Determine the (X, Y) coordinate at the center of the cell enclosing the given text.  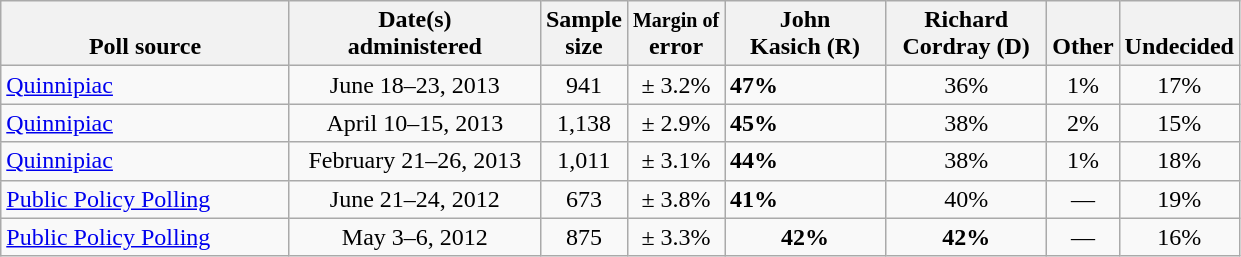
1,011 (584, 161)
RichardCordray (D) (966, 34)
36% (966, 85)
Samplesize (584, 34)
2% (1083, 123)
April 10–15, 2013 (414, 123)
941 (584, 85)
18% (1179, 161)
June 21–24, 2012 (414, 199)
Poll source (146, 34)
Undecided (1179, 34)
May 3–6, 2012 (414, 237)
17% (1179, 85)
47% (806, 85)
875 (584, 237)
± 3.8% (676, 199)
44% (806, 161)
40% (966, 199)
± 3.2% (676, 85)
16% (1179, 237)
± 3.1% (676, 161)
15% (1179, 123)
Date(s)administered (414, 34)
Margin oferror (676, 34)
45% (806, 123)
19% (1179, 199)
JohnKasich (R) (806, 34)
41% (806, 199)
± 2.9% (676, 123)
± 3.3% (676, 237)
June 18–23, 2013 (414, 85)
Other (1083, 34)
673 (584, 199)
1,138 (584, 123)
February 21–26, 2013 (414, 161)
